Extract the (X, Y) coordinate from the center of the cell holding the provided text.  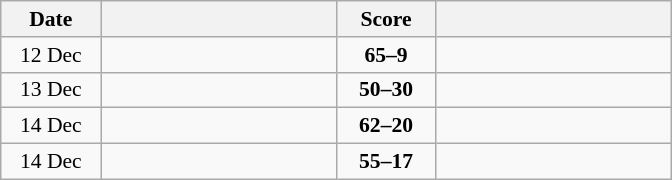
55–17 (386, 162)
12 Dec (51, 55)
62–20 (386, 126)
Score (386, 19)
50–30 (386, 90)
Date (51, 19)
65–9 (386, 55)
13 Dec (51, 90)
